For the text-containing cell, return its midpoint in (X, Y) coordinate format. 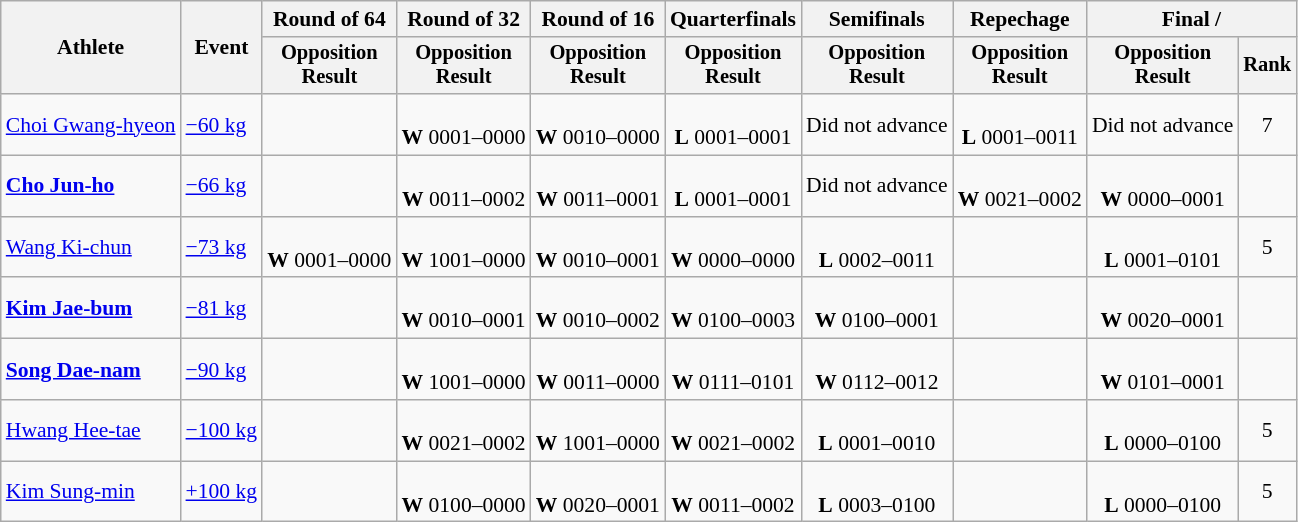
Round of 32 (463, 19)
−73 kg (222, 248)
Kim Jae-bum (91, 308)
Rank (1267, 66)
W 0011–0000 (598, 370)
Hwang Hee-tae (91, 430)
W 0000–0001 (1163, 186)
L 0001–0011 (1020, 124)
Quarterfinals (733, 19)
W 0101–0001 (1163, 370)
7 (1267, 124)
+100 kg (222, 492)
Round of 16 (598, 19)
−90 kg (222, 370)
−66 kg (222, 186)
W 0111–0101 (733, 370)
Athlete (91, 48)
W 0010–0000 (598, 124)
W 0000–0000 (733, 248)
Cho Jun-ho (91, 186)
Wang Ki-chun (91, 248)
Song Dae-nam (91, 370)
W 0100–0001 (877, 308)
L 0002–0011 (877, 248)
Event (222, 48)
−100 kg (222, 430)
L 0001–0101 (1163, 248)
Kim Sung-min (91, 492)
W 0100–0000 (463, 492)
Semifinals (877, 19)
Repechage (1020, 19)
Final / (1192, 19)
L 0003–0100 (877, 492)
−60 kg (222, 124)
Round of 64 (329, 19)
W 0010–0002 (598, 308)
L 0001–0010 (877, 430)
W 0100–0003 (733, 308)
Choi Gwang-hyeon (91, 124)
−81 kg (222, 308)
W 0112–0012 (877, 370)
W 0011–0001 (598, 186)
